Output the [X, Y] coordinate of the center of the cell containing the given text.  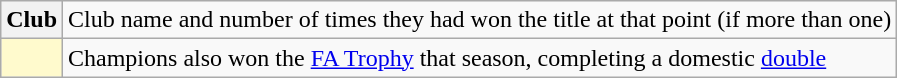
Champions also won the FA Trophy that season, completing a domestic double [480, 58]
Club name and number of times they had won the title at that point (if more than one) [480, 20]
Club [32, 20]
